Return (X, Y) of the center of cell containing provided text 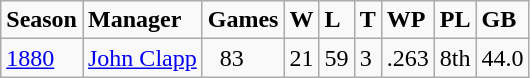
John Clapp (142, 58)
GB (502, 20)
44.0 (502, 58)
8th (455, 58)
Games (243, 20)
WP (408, 20)
Season (42, 20)
21 (302, 58)
83 (243, 58)
.263 (408, 58)
Manager (142, 20)
T (368, 20)
W (302, 20)
L (336, 20)
1880 (42, 58)
PL (455, 20)
3 (368, 58)
59 (336, 58)
